From the cell containing the given text, extract its center point as (X, Y) coordinate. 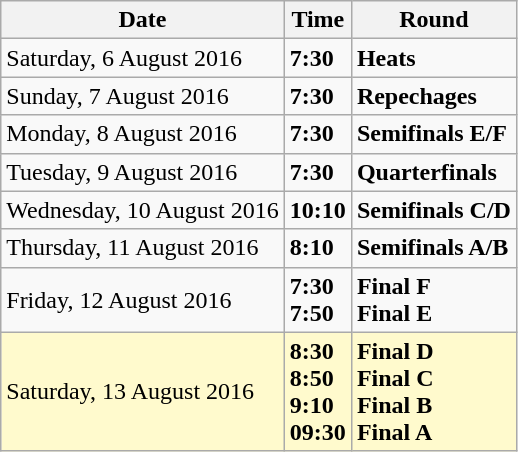
Semifinals A/B (434, 248)
Semifinals C/D (434, 210)
8:308:509:1009:30 (318, 392)
Heats (434, 58)
Semifinals E/F (434, 134)
Final DFinal CFinal BFinal A (434, 392)
Saturday, 13 August 2016 (143, 392)
7:307:50 (318, 300)
8:10 (318, 248)
Tuesday, 9 August 2016 (143, 172)
10:10 (318, 210)
Thursday, 11 August 2016 (143, 248)
Repechages (434, 96)
Final FFinal E (434, 300)
Sunday, 7 August 2016 (143, 96)
Round (434, 20)
Saturday, 6 August 2016 (143, 58)
Monday, 8 August 2016 (143, 134)
Quarterfinals (434, 172)
Date (143, 20)
Wednesday, 10 August 2016 (143, 210)
Friday, 12 August 2016 (143, 300)
Time (318, 20)
